Identify which cell holds the provided text, then report its (x, y) central coordinate. 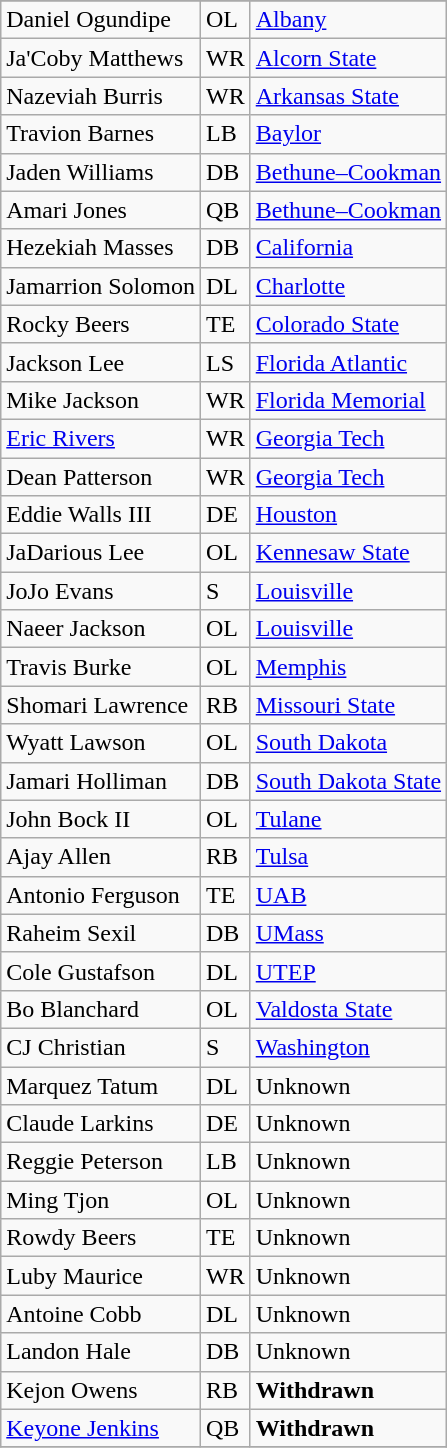
Keyone Jenkins (101, 1428)
Antonio Ferguson (101, 895)
Albany (348, 20)
Washington (348, 1047)
Valdosta State (348, 1009)
UMass (348, 933)
CJ Christian (101, 1047)
South Dakota State (348, 781)
UAB (348, 895)
Wyatt Lawson (101, 743)
Travion Barnes (101, 134)
Antoine Cobb (101, 1314)
Landon Hale (101, 1352)
Rowdy Beers (101, 1238)
Eric Rivers (101, 438)
Raheim Sexil (101, 933)
Charlotte (348, 286)
Florida Atlantic (348, 362)
Marquez Tatum (101, 1085)
Shomari Lawrence (101, 705)
JoJo Evans (101, 591)
Jamari Holliman (101, 781)
Reggie Peterson (101, 1162)
Cole Gustafson (101, 971)
Memphis (348, 667)
South Dakota (348, 743)
Colorado State (348, 324)
Tulane (348, 819)
Bo Blanchard (101, 1009)
Kejon Owens (101, 1390)
Ja'Coby Matthews (101, 58)
Eddie Walls III (101, 515)
Hezekiah Masses (101, 248)
Jamarrion Solomon (101, 286)
Amari Jones (101, 210)
Florida Memorial (348, 400)
Luby Maurice (101, 1276)
Arkansas State (348, 96)
Missouri State (348, 705)
LS (225, 362)
Jaden Williams (101, 172)
Rocky Beers (101, 324)
John Bock II (101, 819)
UTEP (348, 971)
California (348, 248)
Houston (348, 515)
Ajay Allen (101, 857)
Baylor (348, 134)
Dean Patterson (101, 477)
Travis Burke (101, 667)
Jackson Lee (101, 362)
Naeer Jackson (101, 629)
Mike Jackson (101, 400)
Daniel Ogundipe (101, 20)
Kennesaw State (348, 553)
Claude Larkins (101, 1124)
JaDarious Lee (101, 553)
Alcorn State (348, 58)
Nazeviah Burris (101, 96)
Tulsa (348, 857)
Ming Tjon (101, 1200)
